Find where the given text appears and provide that cell's center as [x, y] coordinate. 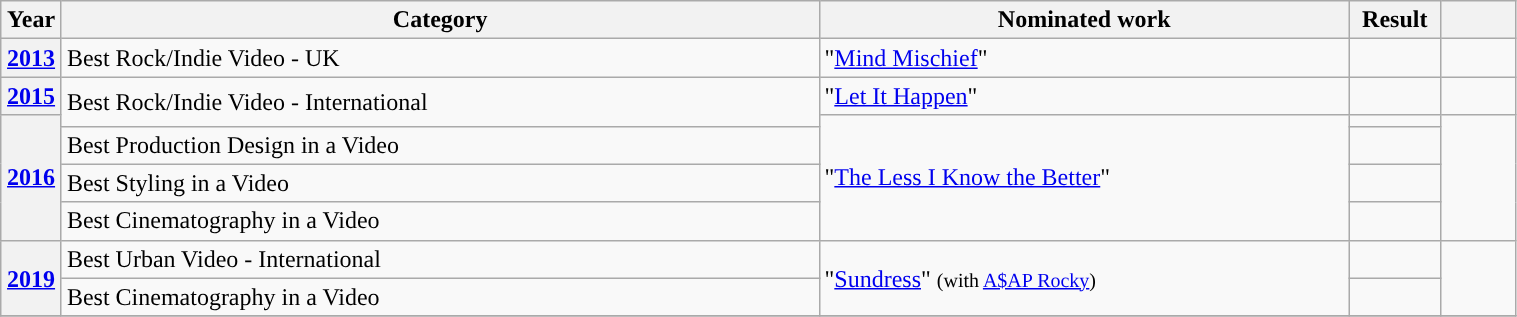
"Mind Mischief" [1084, 58]
2013 [32, 58]
"Sundress" (with A$AP Rocky) [1084, 278]
Category [440, 20]
Best Rock/Indie Video - International [440, 102]
2019 [32, 278]
Best Production Design in a Video [440, 145]
"The Less I Know the Better" [1084, 178]
Best Styling in a Video [440, 183]
Result [1394, 20]
"Let It Happen" [1084, 96]
Best Urban Video - International [440, 259]
Nominated work [1084, 20]
2016 [32, 178]
2015 [32, 96]
Best Rock/Indie Video - UK [440, 58]
Year [32, 20]
